Pinpoint the cell where the given text exists, returning its [X, Y] midpoint coordinate. 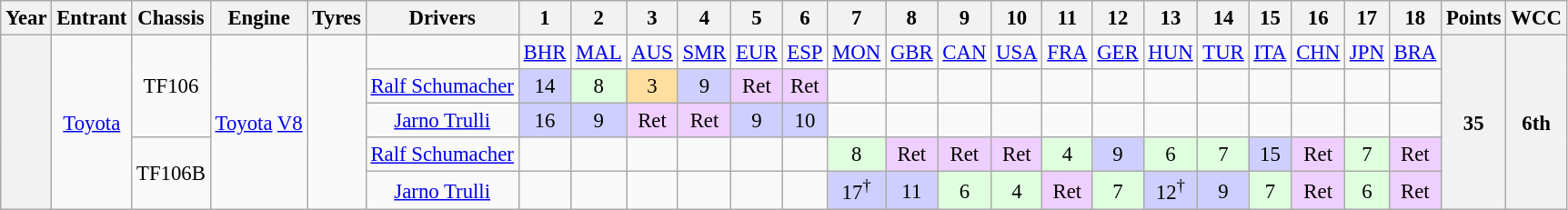
MAL [598, 53]
Entrant [92, 18]
Chassis [171, 18]
WCC [1536, 18]
MON [857, 53]
ITA [1270, 53]
2 [598, 18]
Points [1473, 18]
GER [1118, 53]
18 [1415, 18]
BRA [1415, 53]
USA [1017, 53]
SMR [704, 53]
GBR [911, 53]
ESP [805, 53]
17† [857, 191]
Drivers [442, 18]
Engine [258, 18]
HUN [1171, 53]
EUR [757, 53]
Tyres [337, 18]
BHR [544, 53]
FRA [1068, 53]
TF106B [171, 174]
TF106 [171, 87]
Year [26, 18]
5 [757, 18]
1 [544, 18]
CHN [1319, 53]
JPN [1368, 53]
12† [1171, 191]
AUS [652, 53]
TUR [1223, 53]
13 [1171, 18]
17 [1368, 18]
CAN [964, 53]
12 [1118, 18]
